Locate the cell with the specified text and output its [x, y] center coordinate. 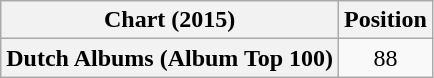
Chart (2015) [170, 20]
Position [386, 20]
88 [386, 58]
Dutch Albums (Album Top 100) [170, 58]
